For the text-containing cell, return its midpoint in (X, Y) coordinate format. 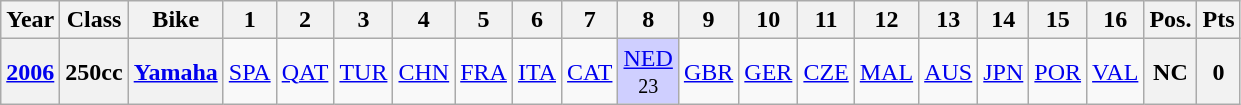
6 (536, 20)
0 (1218, 72)
MAL (886, 72)
4 (424, 20)
11 (826, 20)
5 (484, 20)
Pts (1218, 20)
CHN (424, 72)
CZE (826, 72)
CAT (590, 72)
8 (648, 20)
3 (364, 20)
250cc (94, 72)
POR (1058, 72)
GBR (708, 72)
Yamaha (176, 72)
2 (305, 20)
13 (948, 20)
SPA (250, 72)
Pos. (1170, 20)
14 (1004, 20)
15 (1058, 20)
10 (768, 20)
12 (886, 20)
1 (250, 20)
VAL (1116, 72)
7 (590, 20)
9 (708, 20)
AUS (948, 72)
Year (30, 20)
GER (768, 72)
TUR (364, 72)
NED23 (648, 72)
JPN (1004, 72)
Class (94, 20)
NC (1170, 72)
2006 (30, 72)
QAT (305, 72)
16 (1116, 20)
ITA (536, 72)
FRA (484, 72)
Bike (176, 20)
